Output the [x, y] coordinate of the center of the cell containing the given text.  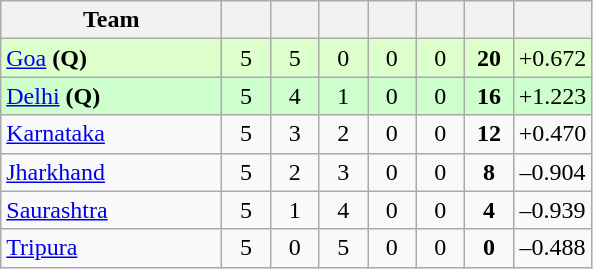
12 [490, 134]
–0.488 [552, 248]
Karnataka [112, 134]
16 [490, 96]
Delhi (Q) [112, 96]
–0.904 [552, 172]
8 [490, 172]
+0.470 [552, 134]
+0.672 [552, 58]
Goa (Q) [112, 58]
Jharkhand [112, 172]
–0.939 [552, 210]
+1.223 [552, 96]
Tripura [112, 248]
Saurashtra [112, 210]
Team [112, 20]
20 [490, 58]
